Return the (X, Y) coordinate for the center point of the cell that contains the specified text.  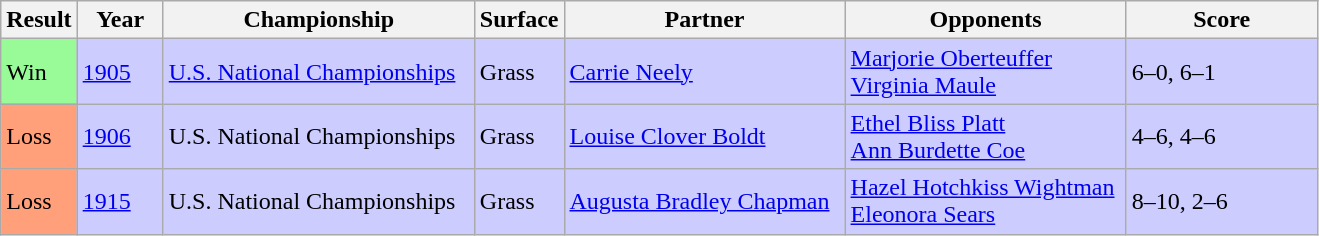
Carrie Neely (704, 72)
8–10, 2–6 (1222, 202)
1905 (120, 72)
1915 (120, 202)
Marjorie Oberteuffer Virginia Maule (986, 72)
Score (1222, 20)
Augusta Bradley Chapman (704, 202)
1906 (120, 136)
4–6, 4–6 (1222, 136)
Result (39, 20)
Championship (318, 20)
Hazel Hotchkiss Wightman Eleonora Sears (986, 202)
6–0, 6–1 (1222, 72)
Opponents (986, 20)
Win (39, 72)
Year (120, 20)
Surface (519, 20)
Ethel Bliss Platt Ann Burdette Coe (986, 136)
Partner (704, 20)
Louise Clover Boldt (704, 136)
